Search for the cell housing the specified text and yield its (X, Y) center coordinate. 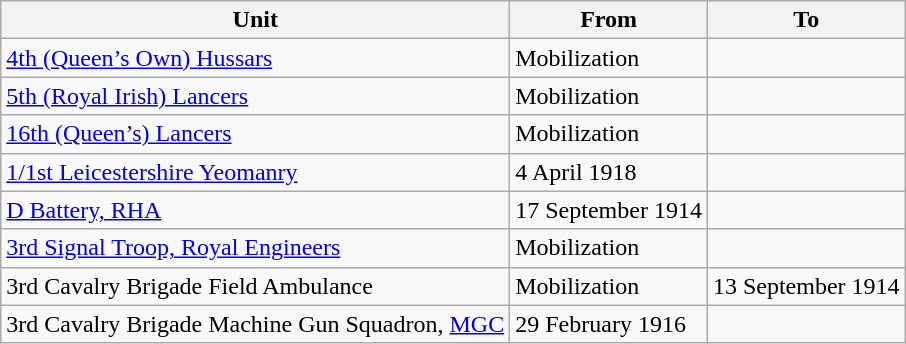
17 September 1914 (609, 210)
16th (Queen’s) Lancers (256, 134)
4 April 1918 (609, 172)
5th (Royal Irish) Lancers (256, 96)
13 September 1914 (806, 286)
3rd Signal Troop, Royal Engineers (256, 248)
3rd Cavalry Brigade Field Ambulance (256, 286)
29 February 1916 (609, 324)
4th (Queen’s Own) Hussars (256, 58)
Unit (256, 20)
From (609, 20)
To (806, 20)
1/1st Leicestershire Yeomanry (256, 172)
D Battery, RHA (256, 210)
3rd Cavalry Brigade Machine Gun Squadron, MGC (256, 324)
